Detect which cell encompasses the target text, then output its (x, y) center coordinate. 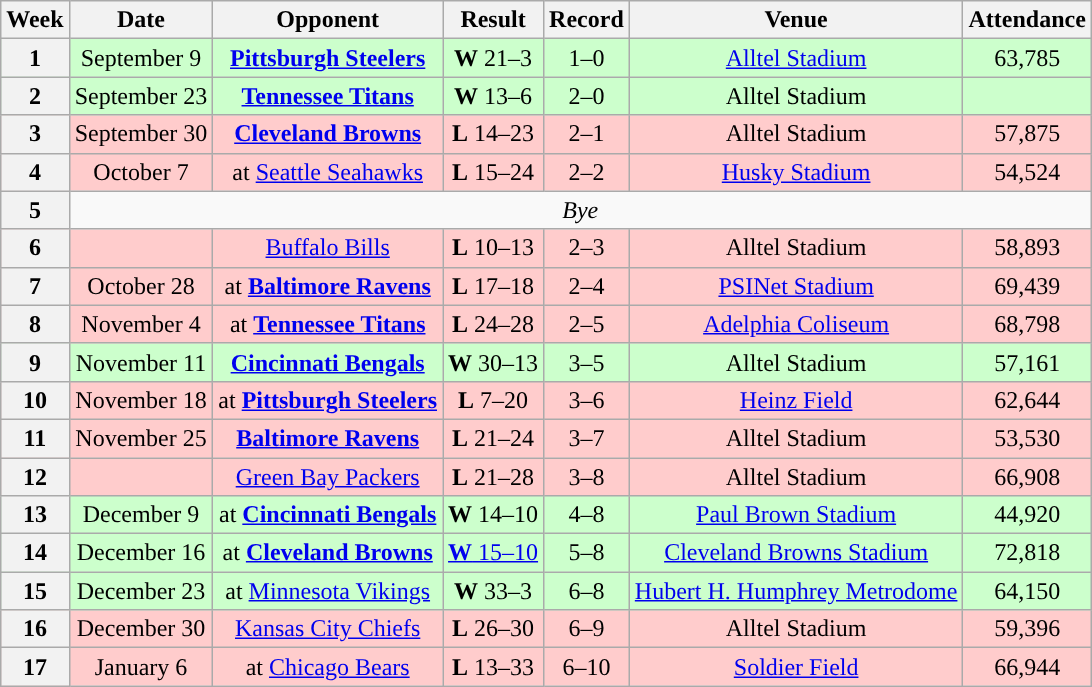
at Seattle Seahawks (328, 172)
Kansas City Chiefs (328, 629)
Soldier Field (796, 667)
11 (35, 438)
6–10 (587, 667)
59,396 (1027, 629)
4 (35, 172)
Result (494, 20)
Husky Stadium (796, 172)
2–1 (587, 134)
3 (35, 134)
Date (141, 20)
7 (35, 286)
13 (35, 515)
Cincinnati Bengals (328, 362)
Paul Brown Stadium (796, 515)
1 (35, 58)
Tennessee Titans (328, 96)
5–8 (587, 553)
2 (35, 96)
Baltimore Ravens (328, 438)
1–0 (587, 58)
Hubert H. Humphrey Metrodome (796, 591)
Venue (796, 20)
57,161 (1027, 362)
November 4 (141, 324)
December 23 (141, 591)
L 26–30 (494, 629)
September 30 (141, 134)
Green Bay Packers (328, 477)
44,920 (1027, 515)
W 21–3 (494, 58)
5 (35, 210)
6–9 (587, 629)
L 13–33 (494, 667)
September 23 (141, 96)
3–7 (587, 438)
at Tennessee Titans (328, 324)
66,944 (1027, 667)
64,150 (1027, 591)
L 14–23 (494, 134)
2–5 (587, 324)
L 21–28 (494, 477)
November 18 (141, 400)
53,530 (1027, 438)
W 15–10 (494, 553)
68,798 (1027, 324)
12 (35, 477)
January 6 (141, 667)
W 33–3 (494, 591)
W 13–6 (494, 96)
at Minnesota Vikings (328, 591)
L 17–18 (494, 286)
at Pittsburgh Steelers (328, 400)
2–3 (587, 248)
Adelphia Coliseum (796, 324)
September 9 (141, 58)
W 14–10 (494, 515)
October 28 (141, 286)
66,908 (1027, 477)
December 16 (141, 553)
9 (35, 362)
Cleveland Browns (328, 134)
at Cleveland Browns (328, 553)
3–5 (587, 362)
8 (35, 324)
16 (35, 629)
L 24–28 (494, 324)
Buffalo Bills (328, 248)
Cleveland Browns Stadium (796, 553)
L 15–24 (494, 172)
2–0 (587, 96)
November 11 (141, 362)
October 7 (141, 172)
December 9 (141, 515)
2–4 (587, 286)
69,439 (1027, 286)
L 10–13 (494, 248)
PSINet Stadium (796, 286)
at Cincinnati Bengals (328, 515)
L 7–20 (494, 400)
63,785 (1027, 58)
at Chicago Bears (328, 667)
Heinz Field (796, 400)
Week (35, 20)
17 (35, 667)
54,524 (1027, 172)
at Baltimore Ravens (328, 286)
10 (35, 400)
2–2 (587, 172)
W 30–13 (494, 362)
72,818 (1027, 553)
Record (587, 20)
4–8 (587, 515)
3–8 (587, 477)
3–6 (587, 400)
Bye (580, 210)
December 30 (141, 629)
14 (35, 553)
62,644 (1027, 400)
Pittsburgh Steelers (328, 58)
L 21–24 (494, 438)
Attendance (1027, 20)
57,875 (1027, 134)
6–8 (587, 591)
November 25 (141, 438)
Opponent (328, 20)
6 (35, 248)
15 (35, 591)
58,893 (1027, 248)
